Pinpoint the cell where the given text exists, returning its [X, Y] midpoint coordinate. 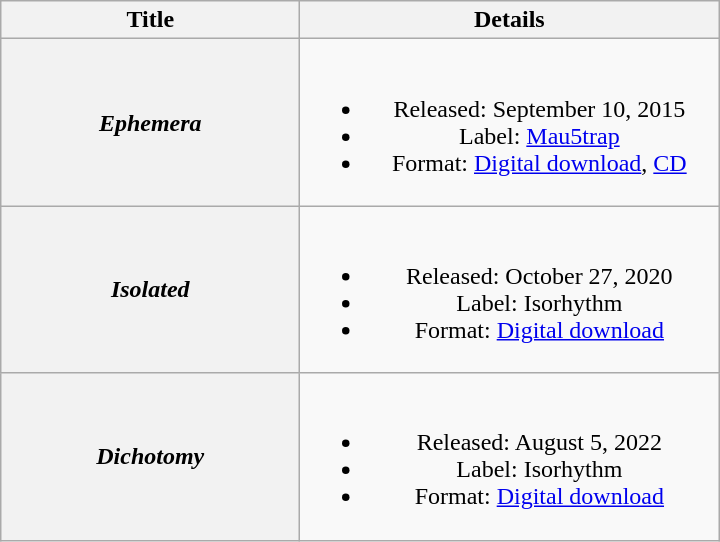
Title [150, 20]
Isolated [150, 290]
Released: August 5, 2022Label: IsorhythmFormat: Digital download [510, 456]
Released: September 10, 2015Label: Mau5trapFormat: Digital download, CD [510, 122]
Details [510, 20]
Ephemera [150, 122]
Released: October 27, 2020Label: IsorhythmFormat: Digital download [510, 290]
Dichotomy [150, 456]
